Extract the (X, Y) coordinate from the center of the cell holding the provided text.  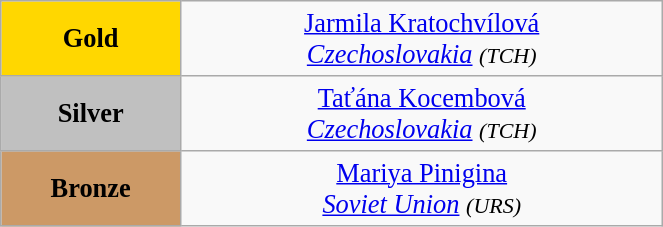
Taťána KocembováCzechoslovakia (TCH) (422, 112)
Bronze (91, 188)
Gold (91, 38)
Mariya PiniginaSoviet Union (URS) (422, 188)
Silver (91, 112)
Jarmila KratochvílováCzechoslovakia (TCH) (422, 38)
